Capture the cell that displays the provided text and extract its (x, y) central coordinate. 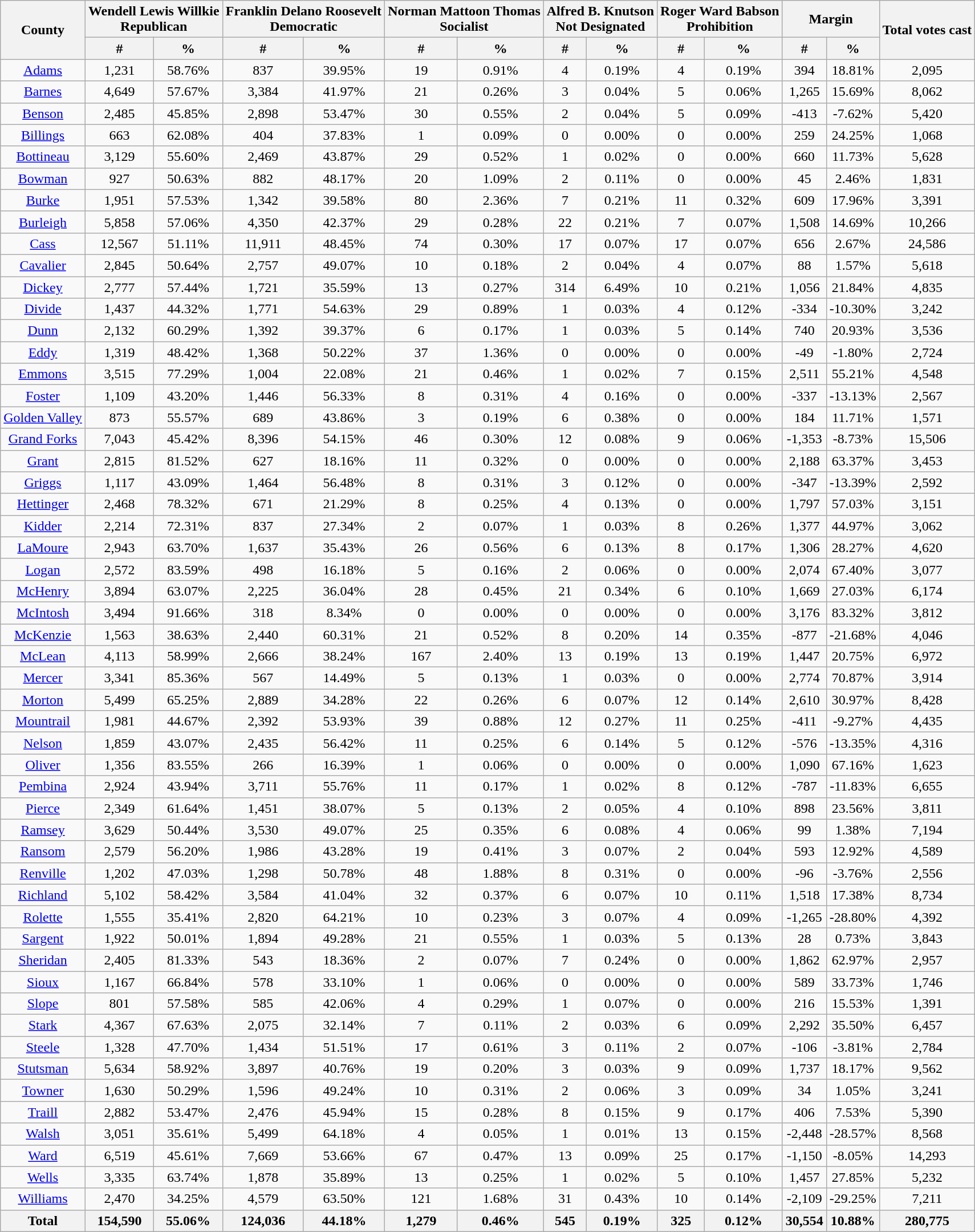
0.91% (501, 70)
16.39% (344, 765)
0.34% (622, 591)
32.14% (344, 1026)
50.78% (344, 873)
2,820 (263, 917)
3,384 (263, 92)
Burke (43, 200)
6,655 (927, 787)
55.06% (188, 1221)
1,464 (263, 483)
Williams (43, 1199)
121 (421, 1199)
1,859 (119, 743)
57.06% (188, 222)
58.76% (188, 70)
2,757 (263, 265)
-3.76% (853, 873)
1,437 (119, 309)
740 (804, 331)
2,485 (119, 114)
-411 (804, 722)
Kidder (43, 526)
6,519 (119, 1156)
5,618 (927, 265)
56.48% (344, 483)
1,446 (263, 396)
Grant (43, 461)
48.17% (344, 179)
-877 (804, 635)
Bottineau (43, 157)
35.41% (188, 917)
83.55% (188, 765)
Oliver (43, 765)
-29.25% (853, 1199)
1,328 (119, 1047)
0.73% (853, 938)
22.08% (344, 374)
593 (804, 852)
37 (421, 352)
1,771 (263, 309)
3,629 (119, 830)
-96 (804, 873)
0.88% (501, 722)
77.29% (188, 374)
51.51% (344, 1047)
40.76% (344, 1069)
58.42% (188, 895)
Pierce (43, 808)
4,392 (927, 917)
15,506 (927, 439)
Burleigh (43, 222)
45.85% (188, 114)
3,843 (927, 938)
2,188 (804, 461)
1,451 (263, 808)
1,368 (263, 352)
1,004 (263, 374)
2,292 (804, 1026)
2,470 (119, 1199)
Morton (43, 700)
3,811 (927, 808)
2,572 (119, 569)
Stark (43, 1026)
1,563 (119, 635)
1,922 (119, 938)
Margin (831, 19)
1,831 (927, 179)
3,129 (119, 157)
-106 (804, 1047)
30 (421, 114)
8,568 (927, 1134)
28.27% (853, 548)
Golden Valley (43, 418)
671 (263, 504)
47.70% (188, 1047)
County (43, 30)
Emmons (43, 374)
1,068 (927, 135)
280,775 (927, 1221)
33.73% (853, 982)
-21.68% (853, 635)
2,898 (263, 114)
3,536 (927, 331)
60.31% (344, 635)
67.40% (853, 569)
663 (119, 135)
Norman Mattoon ThomasSocialist (464, 19)
27.85% (853, 1177)
2,392 (263, 722)
Slope (43, 1004)
63.37% (853, 461)
7,669 (263, 1156)
0.43% (622, 1199)
2,579 (119, 852)
Steele (43, 1047)
6,972 (927, 656)
1,279 (421, 1221)
61.64% (188, 808)
38.07% (344, 808)
34.28% (344, 700)
4,835 (927, 287)
Wendell Lewis WillkieRepublican (154, 19)
2,943 (119, 548)
49.24% (344, 1091)
2,774 (804, 678)
314 (565, 287)
-2,109 (804, 1199)
54.63% (344, 309)
55.76% (344, 787)
4,620 (927, 548)
567 (263, 678)
42.37% (344, 222)
Sheridan (43, 960)
47.03% (188, 873)
154,590 (119, 1221)
-576 (804, 743)
1,721 (263, 287)
2,845 (119, 265)
58.92% (188, 1069)
0.45% (501, 591)
-2,448 (804, 1134)
4,113 (119, 656)
Wells (43, 1177)
-28.80% (853, 917)
43.94% (188, 787)
609 (804, 200)
McKenzie (43, 635)
3,812 (927, 613)
1,894 (263, 938)
37.83% (344, 135)
10.88% (853, 1221)
45.94% (344, 1112)
67.16% (853, 765)
Billings (43, 135)
39.37% (344, 331)
5,390 (927, 1112)
62.97% (853, 960)
Mountrail (43, 722)
2,349 (119, 808)
45.42% (188, 439)
57.53% (188, 200)
2,075 (263, 1026)
927 (119, 179)
2,724 (927, 352)
394 (804, 70)
-13.39% (853, 483)
-13.13% (853, 396)
14.49% (344, 678)
Barnes (43, 92)
81.33% (188, 960)
78.32% (188, 504)
216 (804, 1004)
-8.05% (853, 1156)
Ward (43, 1156)
2,957 (927, 960)
3,584 (263, 895)
-337 (804, 396)
17.38% (853, 895)
3,062 (927, 526)
Roger Ward BabsonProhibition (720, 19)
Cass (43, 244)
63.50% (344, 1199)
1,571 (927, 418)
2.67% (853, 244)
1,056 (804, 287)
3,241 (927, 1091)
4,649 (119, 92)
50.22% (344, 352)
3,897 (263, 1069)
2,567 (927, 396)
266 (263, 765)
50.29% (188, 1091)
14.69% (853, 222)
8,062 (927, 92)
7.53% (853, 1112)
56.33% (344, 396)
80 (421, 200)
48.45% (344, 244)
-347 (804, 483)
3,051 (119, 1134)
60.29% (188, 331)
3,151 (927, 504)
4,589 (927, 852)
5,102 (119, 895)
McLean (43, 656)
1,878 (263, 1177)
2,882 (119, 1112)
Stutsman (43, 1069)
35.89% (344, 1177)
58.99% (188, 656)
44.18% (344, 1221)
Grand Forks (43, 439)
41.97% (344, 92)
64.18% (344, 1134)
43.87% (344, 157)
67.63% (188, 1026)
-1,265 (804, 917)
12.92% (853, 852)
27.03% (853, 591)
2,592 (927, 483)
48 (421, 873)
1.09% (501, 179)
6,457 (927, 1026)
65.25% (188, 700)
88 (804, 265)
0.47% (501, 1156)
1,981 (119, 722)
1,202 (119, 873)
2,666 (263, 656)
4,350 (263, 222)
Renville (43, 873)
12,567 (119, 244)
3,515 (119, 374)
1,737 (804, 1069)
39.95% (344, 70)
2,074 (804, 569)
64.21% (344, 917)
5,420 (927, 114)
-787 (804, 787)
11.71% (853, 418)
3,176 (804, 613)
39 (421, 722)
57.58% (188, 1004)
39.58% (344, 200)
LaMoure (43, 548)
3,494 (119, 613)
2.40% (501, 656)
1.05% (853, 1091)
55.57% (188, 418)
4,435 (927, 722)
57.44% (188, 287)
2.46% (853, 179)
3,242 (927, 309)
Eddy (43, 352)
Griggs (43, 483)
-11.83% (853, 787)
-7.62% (853, 114)
74 (421, 244)
20.75% (853, 656)
259 (804, 135)
85.36% (188, 678)
0.18% (501, 265)
1,797 (804, 504)
3,341 (119, 678)
1,392 (263, 331)
Ransom (43, 852)
656 (804, 244)
63.74% (188, 1177)
1,623 (927, 765)
1,669 (804, 591)
-1,353 (804, 439)
35.59% (344, 287)
45 (804, 179)
589 (804, 982)
1,356 (119, 765)
21.84% (853, 287)
2,924 (119, 787)
4,548 (927, 374)
882 (263, 179)
91.66% (188, 613)
124,036 (263, 1221)
44.97% (853, 526)
3,077 (927, 569)
2,440 (263, 635)
50.01% (188, 938)
3,453 (927, 461)
3,894 (119, 591)
McIntosh (43, 613)
1,555 (119, 917)
38.63% (188, 635)
318 (263, 613)
Sargent (43, 938)
2,132 (119, 331)
53.93% (344, 722)
167 (421, 656)
1.68% (501, 1199)
83.59% (188, 569)
Mercer (43, 678)
43.09% (188, 483)
Dickey (43, 287)
62.08% (188, 135)
10,266 (927, 222)
2,556 (927, 873)
2,511 (804, 374)
8.34% (344, 613)
1,862 (804, 960)
32 (421, 895)
Total votes cast (927, 30)
-28.57% (853, 1134)
Hettinger (43, 504)
43.86% (344, 418)
30,554 (804, 1221)
1,306 (804, 548)
Sioux (43, 982)
Foster (43, 396)
3,391 (927, 200)
Traill (43, 1112)
Franklin Delano RooseveltDemocratic (303, 19)
2,435 (263, 743)
2,784 (927, 1047)
2,476 (263, 1112)
2,405 (119, 960)
72.31% (188, 526)
1,117 (119, 483)
660 (804, 157)
24,586 (927, 244)
0.89% (501, 309)
-1,150 (804, 1156)
1,457 (804, 1177)
-3.81% (853, 1047)
4,316 (927, 743)
627 (263, 461)
11.73% (853, 157)
55.60% (188, 157)
14 (681, 635)
33.10% (344, 982)
3,530 (263, 830)
36.04% (344, 591)
7,194 (927, 830)
83.32% (853, 613)
26 (421, 548)
49.28% (344, 938)
20 (421, 179)
1,342 (263, 200)
0.37% (501, 895)
1,447 (804, 656)
-10.30% (853, 309)
2,225 (263, 591)
70.87% (853, 678)
4,579 (263, 1199)
9,562 (927, 1069)
46 (421, 439)
2,777 (119, 287)
689 (263, 418)
325 (681, 1221)
4,046 (927, 635)
543 (263, 960)
2,469 (263, 157)
8,734 (927, 895)
2,468 (119, 504)
55.21% (853, 374)
585 (263, 1004)
21.29% (344, 504)
43.20% (188, 396)
-13.35% (853, 743)
1,746 (927, 982)
1.88% (501, 873)
2,610 (804, 700)
Benson (43, 114)
15 (421, 1112)
Rolette (43, 917)
53.66% (344, 1156)
45.61% (188, 1156)
2.36% (501, 200)
54.15% (344, 439)
0.24% (622, 960)
17.96% (853, 200)
-8.73% (853, 439)
-1.80% (853, 352)
1,434 (263, 1047)
31 (565, 1199)
0.29% (501, 1004)
Pembina (43, 787)
1,090 (804, 765)
5,858 (119, 222)
-413 (804, 114)
898 (804, 808)
1.36% (501, 352)
1,596 (263, 1091)
Towner (43, 1091)
0.38% (622, 418)
50.63% (188, 179)
0.56% (501, 548)
41.04% (344, 895)
498 (263, 569)
44.32% (188, 309)
18.81% (853, 70)
McHenry (43, 591)
35.43% (344, 548)
63.07% (188, 591)
Dunn (43, 331)
Alfred B. KnutsonNot Designated (600, 19)
7,211 (927, 1199)
4,367 (119, 1026)
1,319 (119, 352)
43.07% (188, 743)
44.67% (188, 722)
406 (804, 1112)
66.84% (188, 982)
1,986 (263, 852)
23.56% (853, 808)
18.17% (853, 1069)
184 (804, 418)
578 (263, 982)
50.44% (188, 830)
873 (119, 418)
3,335 (119, 1177)
Nelson (43, 743)
3,914 (927, 678)
801 (119, 1004)
1,265 (804, 92)
34 (804, 1091)
15.69% (853, 92)
1,377 (804, 526)
18.36% (344, 960)
24.25% (853, 135)
35.50% (853, 1026)
63.70% (188, 548)
1,518 (804, 895)
Bowman (43, 179)
34.25% (188, 1199)
56.20% (188, 852)
1,298 (263, 873)
1,951 (119, 200)
43.28% (344, 852)
27.34% (344, 526)
0.23% (501, 917)
5,634 (119, 1069)
Divide (43, 309)
Logan (43, 569)
545 (565, 1221)
57.03% (853, 504)
35.61% (188, 1134)
6.49% (622, 287)
1,231 (119, 70)
8,428 (927, 700)
Ramsey (43, 830)
1,109 (119, 396)
11,911 (263, 244)
48.42% (188, 352)
57.67% (188, 92)
15.53% (853, 1004)
2,815 (119, 461)
8,396 (263, 439)
16.18% (344, 569)
1,391 (927, 1004)
404 (263, 135)
1,167 (119, 982)
0.61% (501, 1047)
1,630 (119, 1091)
1,637 (263, 548)
7,043 (119, 439)
2,214 (119, 526)
5,232 (927, 1177)
50.64% (188, 265)
56.42% (344, 743)
99 (804, 830)
38.24% (344, 656)
Cavalier (43, 265)
1.57% (853, 265)
20.93% (853, 331)
3,711 (263, 787)
14,293 (927, 1156)
30.97% (853, 700)
Walsh (43, 1134)
-9.27% (853, 722)
Richland (43, 895)
0.01% (622, 1134)
5,628 (927, 157)
Total (43, 1221)
67 (421, 1156)
1.38% (853, 830)
51.11% (188, 244)
42.06% (344, 1004)
1,508 (804, 222)
2,889 (263, 700)
-334 (804, 309)
Adams (43, 70)
-49 (804, 352)
18.16% (344, 461)
81.52% (188, 461)
6,174 (927, 591)
0.41% (501, 852)
2,095 (927, 70)
